Provide the [X, Y] coordinate of the cell's center where the given text is located.  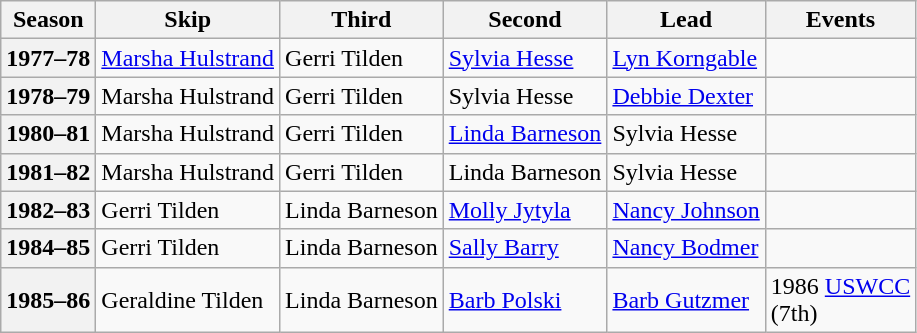
Season [48, 20]
1982–83 [48, 210]
Geraldine Tilden [188, 300]
Lyn Korngable [686, 58]
Skip [188, 20]
1985–86 [48, 300]
Events [840, 20]
1977–78 [48, 58]
1984–85 [48, 248]
Sally Barry [525, 248]
Nancy Bodmer [686, 248]
1980–81 [48, 134]
1986 USWCC (7th) [840, 300]
Barb Polski [525, 300]
Debbie Dexter [686, 96]
1978–79 [48, 96]
Molly Jytyla [525, 210]
Nancy Johnson [686, 210]
1981–82 [48, 172]
Lead [686, 20]
Barb Gutzmer [686, 300]
Third [362, 20]
Second [525, 20]
